Provide the (x, y) coordinate of the cell's center where the given text is located.  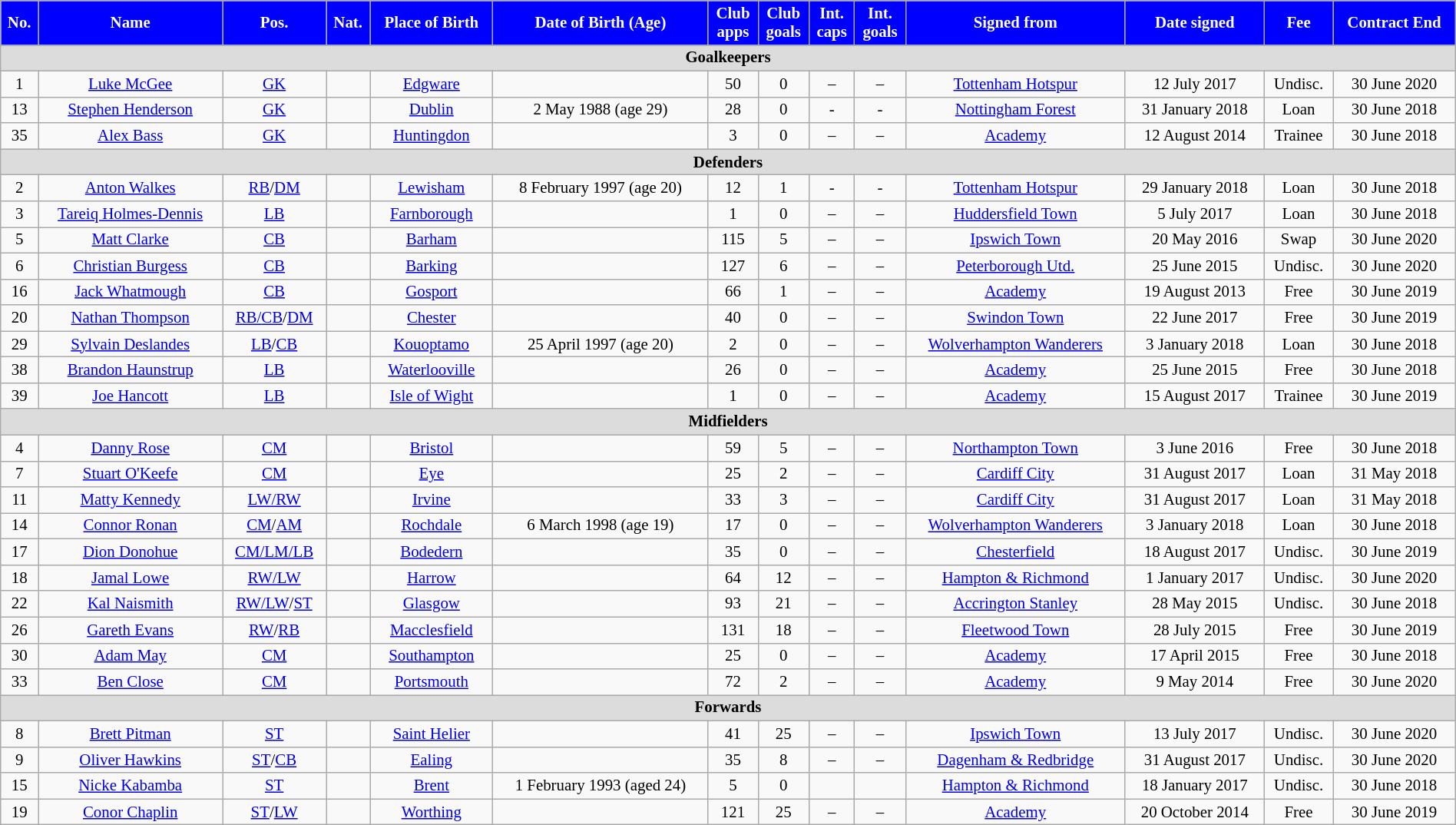
Jamal Lowe (131, 578)
14 (20, 526)
Barham (432, 240)
Date signed (1195, 23)
Connor Ronan (131, 526)
Harrow (432, 578)
30 (20, 656)
Stuart O'Keefe (131, 474)
Isle of Wight (432, 396)
RB/DM (275, 188)
Ealing (432, 760)
115 (733, 240)
19 August 2013 (1195, 292)
20 October 2014 (1195, 812)
Barking (432, 266)
Fleetwood Town (1015, 630)
28 July 2015 (1195, 630)
12 August 2014 (1195, 136)
ST/CB (275, 760)
Place of Birth (432, 23)
5 July 2017 (1195, 214)
6 March 1998 (age 19) (601, 526)
Alex Bass (131, 136)
Date of Birth (Age) (601, 23)
Int.caps (831, 23)
20 May 2016 (1195, 240)
Huntingdon (432, 136)
Defenders (728, 162)
Clubgoals (783, 23)
17 April 2015 (1195, 656)
22 (20, 604)
Lewisham (432, 188)
Signed from (1015, 23)
9 May 2014 (1195, 682)
72 (733, 682)
66 (733, 292)
38 (20, 370)
Nathan Thompson (131, 318)
Huddersfield Town (1015, 214)
18 January 2017 (1195, 786)
64 (733, 578)
Nat. (349, 23)
7 (20, 474)
Waterlooville (432, 370)
Chester (432, 318)
CM/AM (275, 526)
19 (20, 812)
RB/CB/DM (275, 318)
Pos. (275, 23)
1 February 1993 (aged 24) (601, 786)
93 (733, 604)
15 (20, 786)
Accrington Stanley (1015, 604)
11 (20, 500)
Forwards (728, 708)
Adam May (131, 656)
Farnborough (432, 214)
ST/LW (275, 812)
13 (20, 110)
Clubapps (733, 23)
Glasgow (432, 604)
15 August 2017 (1195, 396)
Saint Helier (432, 734)
29 (20, 344)
Chesterfield (1015, 552)
21 (783, 604)
RW/LW (275, 578)
Bodedern (432, 552)
3 June 2016 (1195, 448)
39 (20, 396)
131 (733, 630)
Sylvain Deslandes (131, 344)
No. (20, 23)
Contract End (1395, 23)
16 (20, 292)
Nicke Kabamba (131, 786)
Peterborough Utd. (1015, 266)
25 April 1997 (age 20) (601, 344)
28 (733, 110)
Conor Chaplin (131, 812)
Fee (1298, 23)
Kouoptamo (432, 344)
Brent (432, 786)
Swap (1298, 240)
Nottingham Forest (1015, 110)
40 (733, 318)
Dublin (432, 110)
Jack Whatmough (131, 292)
Name (131, 23)
18 August 2017 (1195, 552)
28 May 2015 (1195, 604)
Bristol (432, 448)
Christian Burgess (131, 266)
Dion Donohue (131, 552)
Dagenham & Redbridge (1015, 760)
Int.goals (880, 23)
CM/LM/LB (275, 552)
Joe Hancott (131, 396)
Portsmouth (432, 682)
LW/RW (275, 500)
Tareiq Holmes-Dennis (131, 214)
20 (20, 318)
Northampton Town (1015, 448)
13 July 2017 (1195, 734)
9 (20, 760)
Danny Rose (131, 448)
22 June 2017 (1195, 318)
Gareth Evans (131, 630)
1 January 2017 (1195, 578)
RW/RB (275, 630)
Stephen Henderson (131, 110)
Irvine (432, 500)
41 (733, 734)
Rochdale (432, 526)
Midfielders (728, 422)
Edgware (432, 84)
31 January 2018 (1195, 110)
59 (733, 448)
Eye (432, 474)
29 January 2018 (1195, 188)
121 (733, 812)
Gosport (432, 292)
50 (733, 84)
Swindon Town (1015, 318)
Luke McGee (131, 84)
Matty Kennedy (131, 500)
4 (20, 448)
RW/LW/ST (275, 604)
2 May 1988 (age 29) (601, 110)
Oliver Hawkins (131, 760)
Ben Close (131, 682)
8 February 1997 (age 20) (601, 188)
Worthing (432, 812)
LB/CB (275, 344)
127 (733, 266)
Macclesfield (432, 630)
Matt Clarke (131, 240)
Anton Walkes (131, 188)
Brett Pitman (131, 734)
12 July 2017 (1195, 84)
Goalkeepers (728, 58)
Southampton (432, 656)
Brandon Haunstrup (131, 370)
Kal Naismith (131, 604)
